Locate the cell with the specified text and output its (x, y) center coordinate. 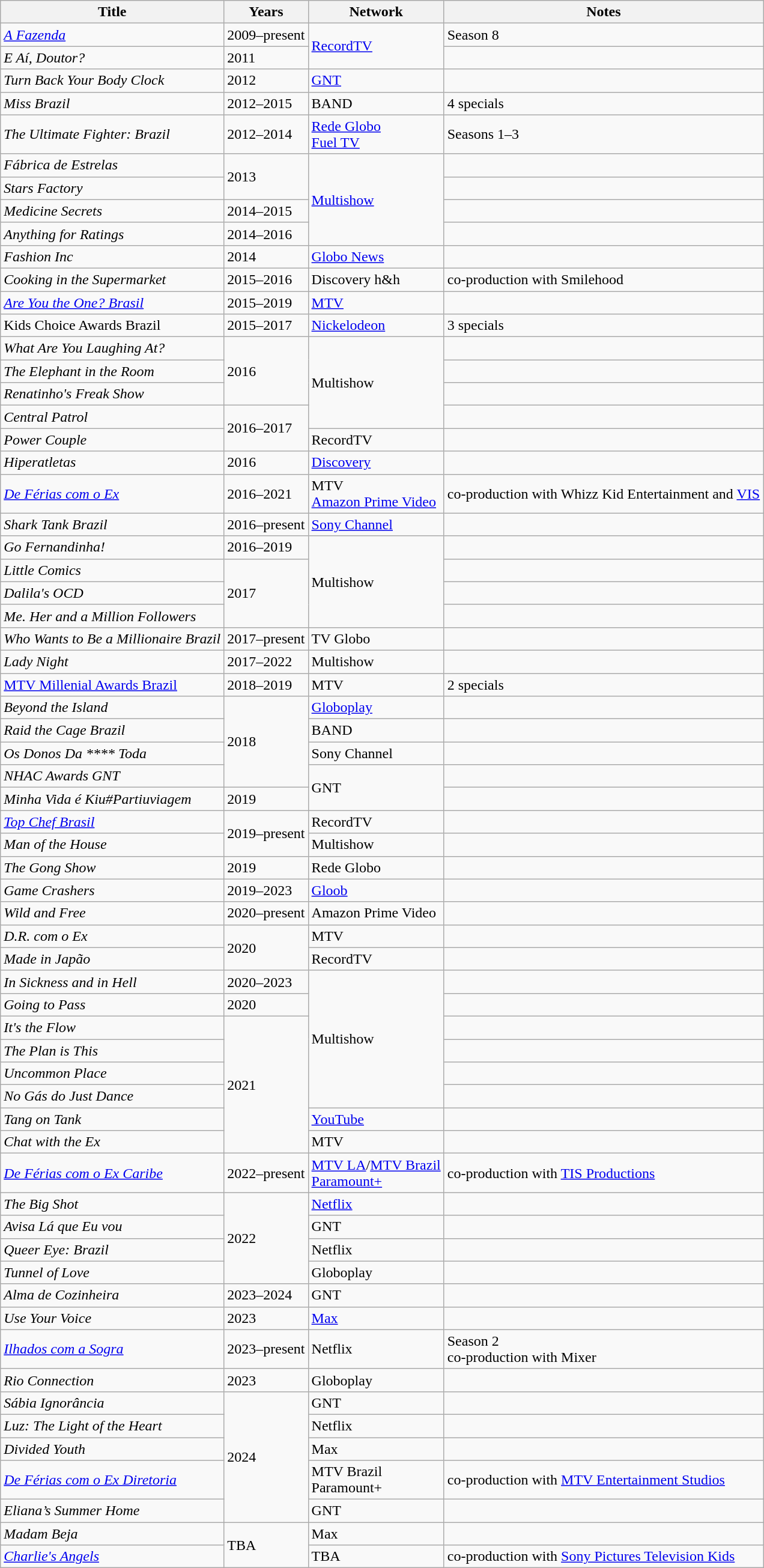
Rio Connection (112, 1380)
Discovery (376, 463)
2015–2017 (266, 326)
Os Donos Da **** Toda (112, 753)
2020–2023 (266, 982)
Shark Tank Brazil (112, 524)
YouTube (376, 1119)
2009–present (266, 35)
Cooking in the Supermarket (112, 279)
A Fazenda (112, 35)
Kids Choice Awards Brazil (112, 326)
Notes (603, 12)
Globo News (376, 257)
No Gás do Just Dance (112, 1096)
De Férias com o Ex (112, 494)
Divided Youth (112, 1448)
Eliana’s Summer Home (112, 1511)
It's the Flow (112, 1027)
2017–present (266, 639)
3 specials (603, 326)
Tang on Tank (112, 1119)
4 specials (603, 103)
2015–2019 (266, 302)
co-production with TIS Productions (603, 1173)
Queer Eye: Brazil (112, 1250)
Dalila's OCD (112, 593)
Amazon Prime Video (376, 913)
Use Your Voice (112, 1318)
Sábia Ignorância (112, 1403)
2014–2016 (266, 234)
2016–2019 (266, 547)
2020–present (266, 913)
Go Fernandinha! (112, 547)
Wild and Free (112, 913)
Who Wants to Be a Millionaire Brazil (112, 639)
2011 (266, 58)
Are You the One? Brasil (112, 302)
2014–2015 (266, 211)
Seasons 1–3 (603, 135)
The Big Shot (112, 1204)
2016–2021 (266, 494)
Madam Beja (112, 1534)
2012–2014 (266, 135)
Fábrica de Estrelas (112, 165)
Anything for Ratings (112, 234)
2017–2022 (266, 661)
2012–2015 (266, 103)
Raid the Cage Brazil (112, 731)
Medicine Secrets (112, 211)
Uncommon Place (112, 1074)
2 specials (603, 684)
Game Crashers (112, 890)
Tunnel of Love (112, 1272)
Fashion Inc (112, 257)
Gloob (376, 890)
D.R. com o Ex (112, 936)
Rede GloboFuel TV (376, 135)
Lady Night (112, 661)
co-production with Whizz Kid Entertainment and VIS (603, 494)
Network (376, 12)
De Férias com o Ex Caribe (112, 1173)
2016–2017 (266, 428)
Renatinho's Freak Show (112, 394)
Rede Globo (376, 868)
Little Comics (112, 570)
The Gong Show (112, 868)
co-production with MTV Entertainment Studios (603, 1480)
2018 (266, 742)
Hiperatletas (112, 463)
2023–2024 (266, 1295)
2019–2023 (266, 890)
MTV LA/MTV BrazilParamount+ (376, 1173)
Season 8 (603, 35)
2021 (266, 1084)
The Ultimate Fighter: Brazil (112, 135)
2012 (266, 81)
Ilhados com a Sogra (112, 1349)
2015–2016 (266, 279)
Luz: The Light of the Heart (112, 1426)
Made in Japão (112, 959)
Going to Pass (112, 1004)
Turn Back Your Body Clock (112, 81)
Beyond the Island (112, 708)
NHAC Awards GNT (112, 776)
2024 (266, 1456)
Discovery h&h (376, 279)
Alma de Cozinheira (112, 1295)
De Férias com o Ex Diretoria (112, 1480)
Avisa Lá que Eu vou (112, 1227)
Miss Brazil (112, 103)
2016–present (266, 524)
2013 (266, 177)
Years (266, 12)
Nickelodeon (376, 326)
What Are You Laughing At? (112, 348)
2022 (266, 1238)
2023–present (266, 1349)
MTVAmazon Prime Video (376, 494)
Man of the House (112, 845)
Stars Factory (112, 188)
Central Patrol (112, 417)
Charlie's Angels (112, 1557)
Minha Vida é Kiu#Partiuviagem (112, 799)
The Elephant in the Room (112, 371)
Chat with the Ex (112, 1142)
2017 (266, 593)
2014 (266, 257)
MTV BrazilParamount+ (376, 1480)
2022–present (266, 1173)
Season 2co-production with Mixer (603, 1349)
Top Chef Brasil (112, 822)
E Aí, Doutor? (112, 58)
The Plan is This (112, 1051)
co-production with Smilehood (603, 279)
Title (112, 12)
Power Couple (112, 440)
co-production with Sony Pictures Television Kids (603, 1557)
MTV Millenial Awards Brazil (112, 684)
TV Globo (376, 639)
2019–present (266, 833)
In Sickness and in Hell (112, 982)
2018–2019 (266, 684)
Me. Her and a Million Followers (112, 616)
